Locate the cell with the specified text and output its [x, y] center coordinate. 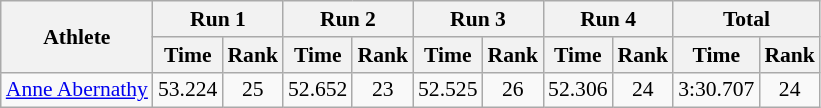
Total [746, 19]
53.224 [188, 90]
Run 1 [218, 19]
26 [514, 90]
Run 4 [608, 19]
Run 3 [478, 19]
Athlete [77, 36]
52.525 [448, 90]
52.652 [318, 90]
23 [382, 90]
Anne Abernathy [77, 90]
3:30.707 [716, 90]
52.306 [578, 90]
Run 2 [348, 19]
25 [252, 90]
